Find where the given text appears and provide that cell's center as [X, Y] coordinate. 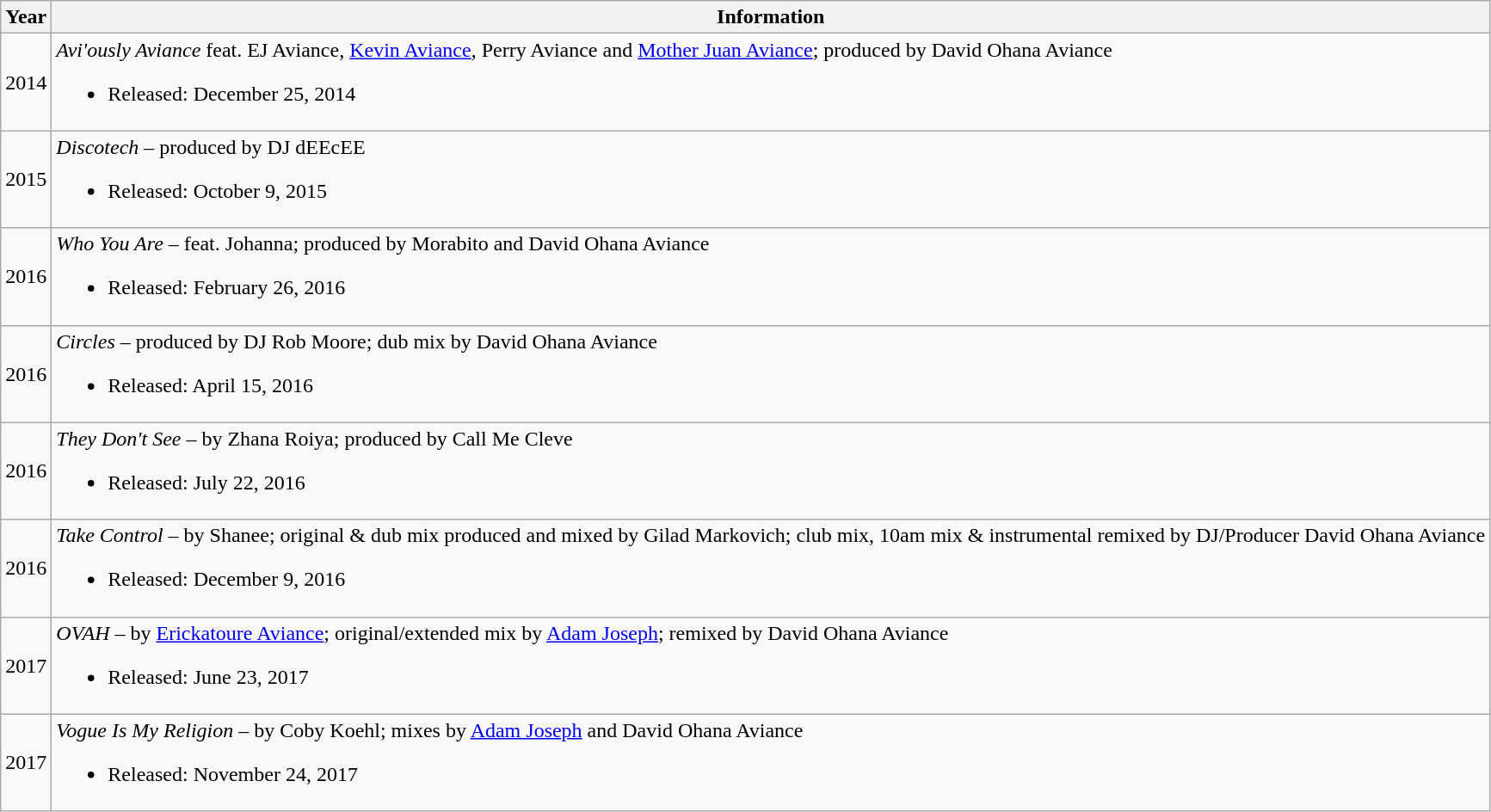
Circles – produced by DJ Rob Moore; dub mix by David Ohana AvianceReleased: April 15, 2016 [771, 373]
OVAH – by Erickatoure Aviance; original/extended mix by Adam Joseph; remixed by David Ohana AvianceReleased: June 23, 2017 [771, 666]
2015 [26, 179]
Vogue Is My Religion – by Coby Koehl; mixes by Adam Joseph and David Ohana AvianceReleased: November 24, 2017 [771, 762]
Who You Are – feat. Johanna; produced by Morabito and David Ohana AvianceReleased: February 26, 2016 [771, 277]
Discotech – produced by DJ dEEcEEReleased: October 9, 2015 [771, 179]
Year [26, 17]
Information [771, 17]
They Don't See – by Zhana Roiya; produced by Call Me CleveReleased: July 22, 2016 [771, 471]
2014 [26, 83]
Avi'ously Aviance feat. EJ Aviance, Kevin Aviance, Perry Aviance and Mother Juan Aviance; produced by David Ohana AvianceReleased: December 25, 2014 [771, 83]
